Detect which cell encompasses the target text, then output its (x, y) center coordinate. 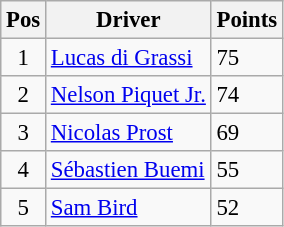
3 (24, 133)
Sébastien Buemi (129, 170)
Driver (129, 20)
2 (24, 95)
Points (246, 20)
Lucas di Grassi (129, 58)
4 (24, 170)
1 (24, 58)
69 (246, 133)
Nicolas Prost (129, 133)
Pos (24, 20)
Nelson Piquet Jr. (129, 95)
75 (246, 58)
5 (24, 208)
Sam Bird (129, 208)
55 (246, 170)
52 (246, 208)
74 (246, 95)
